Return (X, Y) of the center of cell containing provided text 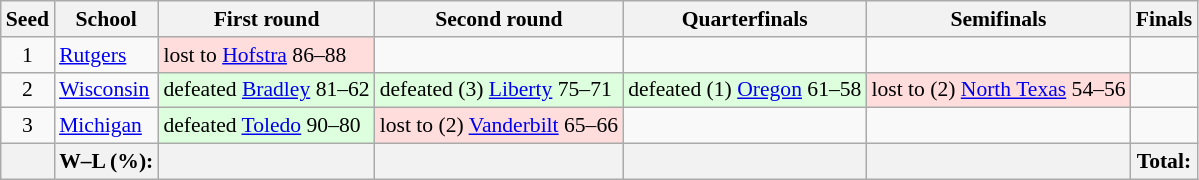
W–L (%): (106, 162)
Second round (499, 19)
Finals (1164, 19)
Quarterfinals (744, 19)
Total: (1164, 162)
First round (266, 19)
Semifinals (998, 19)
lost to (2) Vanderbilt 65–66 (499, 126)
lost to Hofstra 86–88 (266, 55)
defeated Bradley 81–62 (266, 90)
defeated (3) Liberty 75–71 (499, 90)
Rutgers (106, 55)
School (106, 19)
1 (28, 55)
Wisconsin (106, 90)
lost to (2) North Texas 54–56 (998, 90)
2 (28, 90)
Michigan (106, 126)
Seed (28, 19)
3 (28, 126)
defeated Toledo 90–80 (266, 126)
defeated (1) Oregon 61–58 (744, 90)
